Capture the cell that displays the provided text and extract its [x, y] central coordinate. 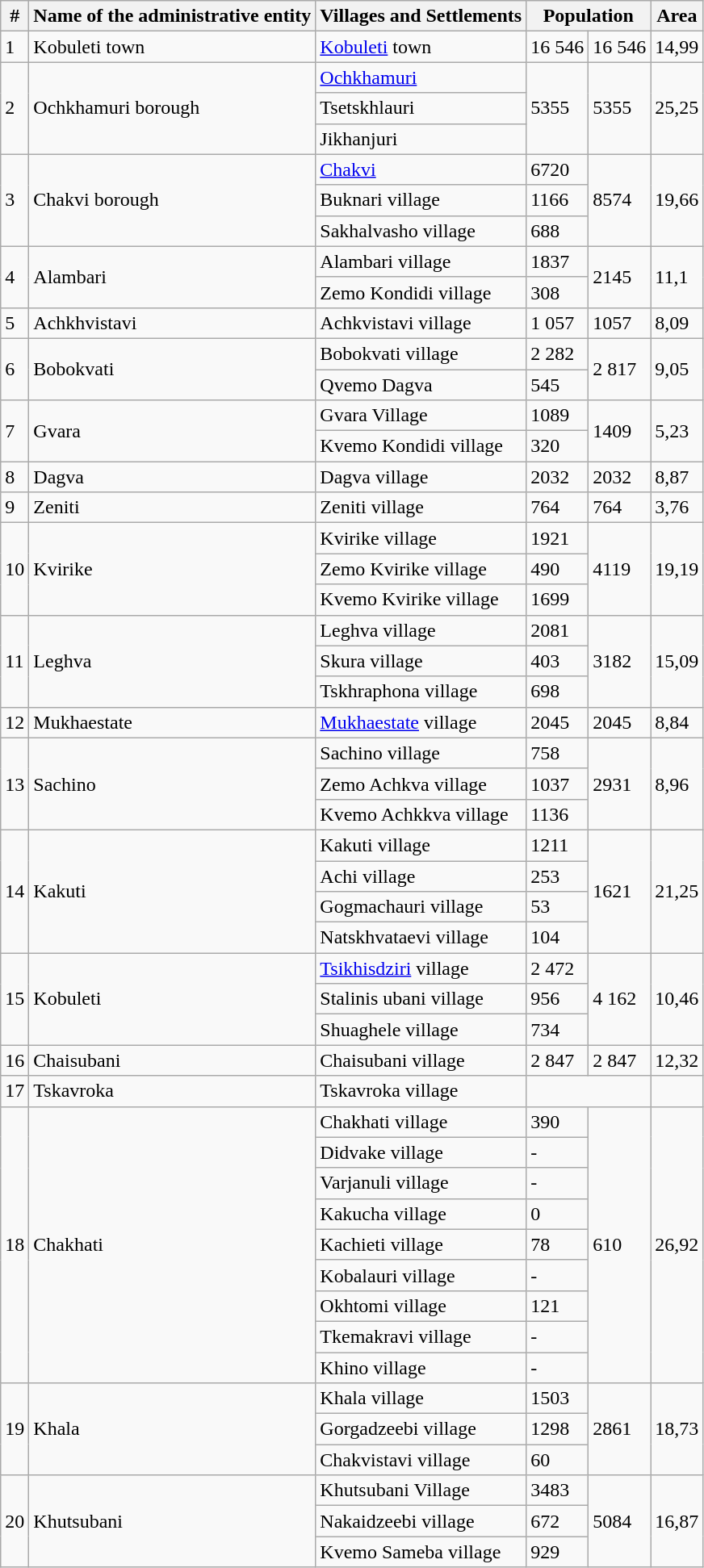
5 [15, 323]
Kvemo Achkkva village [421, 814]
2931 [620, 784]
758 [557, 753]
4 162 [620, 999]
390 [557, 1122]
Chaisubani [173, 1060]
9 [15, 508]
10,46 [677, 999]
Khala village [421, 1399]
8,87 [677, 477]
Khutsubani Village [421, 1491]
Khutsubani [173, 1521]
19,19 [677, 569]
11,1 [677, 277]
Tsetskhlauri [421, 108]
60 [557, 1460]
Zeniti [173, 508]
545 [557, 385]
Mukhaestate [173, 722]
Bobokvati village [421, 353]
# [15, 16]
490 [557, 569]
19 [15, 1429]
5,23 [677, 431]
6720 [557, 169]
4119 [620, 569]
18,73 [677, 1429]
1409 [620, 431]
Didvake village [421, 1152]
734 [557, 1030]
Mukhaestate village [421, 722]
Kakuti [173, 891]
53 [557, 907]
956 [557, 999]
2861 [620, 1429]
308 [557, 292]
Sakhalvasho village [421, 231]
1 057 [557, 323]
Gvara Village [421, 416]
4 [15, 277]
8574 [620, 200]
Tsikhisdziri village [421, 968]
8,96 [677, 784]
121 [557, 1306]
15 [15, 999]
Okhtomi village [421, 1306]
Nakaidzeebi village [421, 1521]
Kvirike [173, 569]
1 [15, 47]
Kobuleti [173, 999]
1211 [557, 845]
5084 [620, 1521]
Chaisubani village [421, 1060]
Tskavroka village [421, 1091]
Achkvistavi village [421, 323]
Zeniti village [421, 508]
Zemo Achkva village [421, 784]
9,05 [677, 369]
78 [557, 1244]
403 [557, 661]
14,99 [677, 47]
26,92 [677, 1244]
Bobokvati [173, 369]
Chakvi borough [173, 200]
Chakhati village [421, 1122]
16 [15, 1060]
Tskavroka [173, 1091]
688 [557, 231]
12,32 [677, 1060]
Kachieti village [421, 1244]
Gogmachauri village [421, 907]
698 [557, 692]
14 [15, 891]
3 [15, 200]
Kakucha village [421, 1214]
Achi village [421, 876]
1837 [557, 261]
Qvemo Dagva [421, 385]
11 [15, 661]
Gvara [173, 431]
2 472 [557, 968]
Chakhati [173, 1244]
0 [557, 1214]
Natskhvataevi village [421, 938]
1699 [557, 600]
Name of the administrative entity [173, 16]
Khala [173, 1429]
1037 [557, 784]
929 [557, 1552]
Kvemo Kvirike village [421, 600]
2 282 [557, 353]
Skura village [421, 661]
2081 [557, 630]
Chakvi [421, 169]
1621 [620, 891]
13 [15, 784]
Leghva [173, 661]
Villages and Settlements [421, 16]
10 [15, 569]
20 [15, 1521]
Jikhanjuri [421, 139]
1921 [557, 538]
Achkhvistavi [173, 323]
Gorgadzeebi village [421, 1429]
Stalinis ubani village [421, 999]
Shuaghele village [421, 1030]
Ochkhamuri [421, 77]
1298 [557, 1429]
Alambari [173, 277]
18 [15, 1244]
Leghva village [421, 630]
Ochkhamuri borough [173, 108]
6 [15, 369]
1166 [557, 200]
19,66 [677, 200]
3483 [557, 1491]
Sachino [173, 784]
Kakuti village [421, 845]
25,25 [677, 108]
Tskhraphona village [421, 692]
104 [557, 938]
8,09 [677, 323]
Sachino village [421, 753]
320 [557, 446]
16,87 [677, 1521]
253 [557, 876]
Kobalauri village [421, 1275]
Dagva [173, 477]
21,25 [677, 891]
3,76 [677, 508]
Zemo Kvirike village [421, 569]
8 [15, 477]
1503 [557, 1399]
8,84 [677, 722]
Tkemakravi village [421, 1336]
Buknari village [421, 200]
Area [677, 16]
672 [557, 1521]
Alambari village [421, 261]
Dagva village [421, 477]
Kvemo Sameba village [421, 1552]
2145 [620, 277]
Kvirike village [421, 538]
17 [15, 1091]
Varjanuli village [421, 1183]
1089 [557, 416]
2 817 [620, 369]
1136 [557, 814]
Population [589, 16]
Zemo Kondidi village [421, 292]
3182 [620, 661]
1057 [620, 323]
Kvemo Kondidi village [421, 446]
610 [620, 1244]
15,09 [677, 661]
Khino village [421, 1368]
12 [15, 722]
2 [15, 108]
Chakvistavi village [421, 1460]
7 [15, 431]
